Determine the [x, y] coordinate at the center of the cell enclosing the given text.  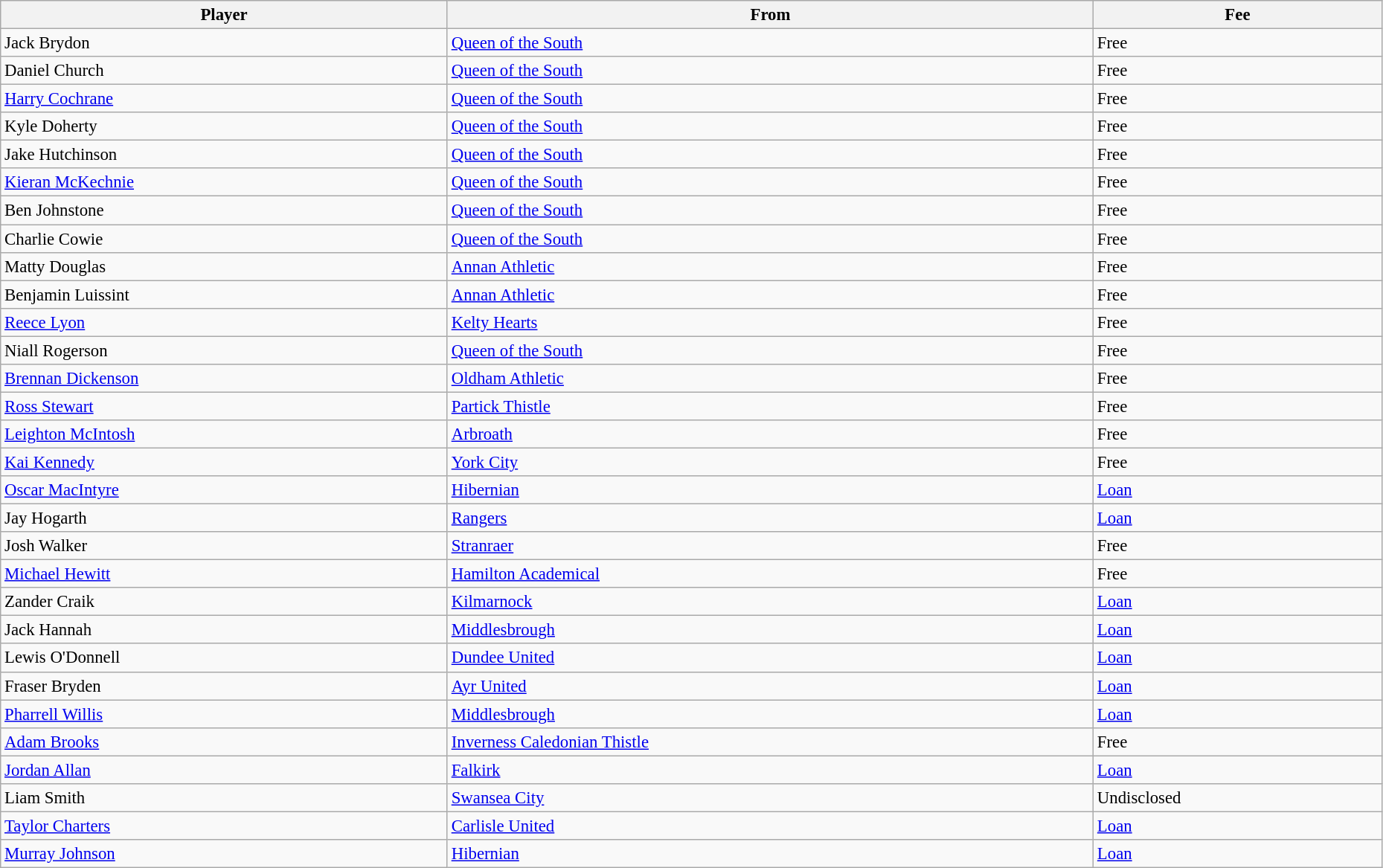
Jay Hogarth [225, 518]
Ben Johnstone [225, 210]
Murray Johnson [225, 854]
Leighton McIntosh [225, 434]
Player [225, 15]
Undisclosed [1238, 798]
Daniel Church [225, 71]
Jack Hannah [225, 630]
Falkirk [770, 770]
Kieran McKechnie [225, 182]
Jack Brydon [225, 43]
Kai Kennedy [225, 462]
Arbroath [770, 434]
Oldham Athletic [770, 379]
Michael Hewitt [225, 574]
Jake Hutchinson [225, 155]
Matty Douglas [225, 266]
Brennan Dickenson [225, 379]
Charlie Cowie [225, 239]
Lewis O'Donnell [225, 658]
Niall Rogerson [225, 350]
Ross Stewart [225, 406]
Inverness Caledonian Thistle [770, 742]
Harry Cochrane [225, 99]
Kelty Hearts [770, 322]
Oscar MacIntyre [225, 490]
Hamilton Academical [770, 574]
Reece Lyon [225, 322]
Carlisle United [770, 826]
Stranraer [770, 546]
Fee [1238, 15]
Ayr United [770, 686]
Rangers [770, 518]
Adam Brooks [225, 742]
Dundee United [770, 658]
Benjamin Luissint [225, 295]
Jordan Allan [225, 770]
York City [770, 462]
Zander Craik [225, 602]
Kilmarnock [770, 602]
Liam Smith [225, 798]
Partick Thistle [770, 406]
Fraser Bryden [225, 686]
From [770, 15]
Pharrell Willis [225, 714]
Josh Walker [225, 546]
Swansea City [770, 798]
Taylor Charters [225, 826]
Kyle Doherty [225, 126]
